Determine the [X, Y] coordinate at the center of the cell enclosing the given text.  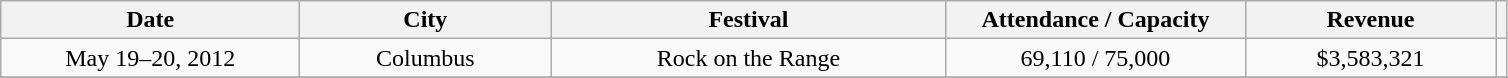
$3,583,321 [1370, 58]
Date [150, 20]
Revenue [1370, 20]
Festival [748, 20]
May 19–20, 2012 [150, 58]
City [426, 20]
69,110 / 75,000 [1096, 58]
Attendance / Capacity [1096, 20]
Columbus [426, 58]
Rock on the Range [748, 58]
